Search for the cell housing the specified text and yield its [x, y] center coordinate. 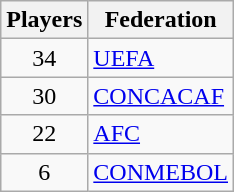
30 [44, 96]
UEFA [161, 58]
Players [44, 20]
6 [44, 172]
Federation [161, 20]
CONCACAF [161, 96]
22 [44, 134]
AFC [161, 134]
34 [44, 58]
CONMEBOL [161, 172]
